Return (x, y) of the center of cell containing provided text 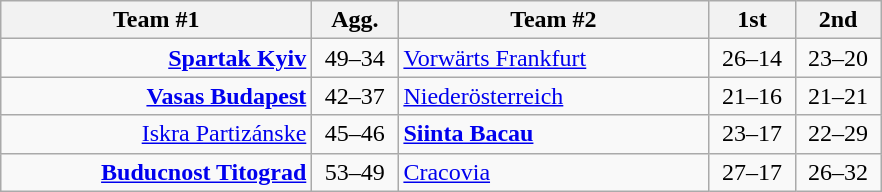
Vorwärts Frankfurt (554, 58)
26–32 (838, 172)
22–29 (838, 134)
Team #2 (554, 20)
23–17 (752, 134)
23–20 (838, 58)
21–21 (838, 96)
Iskra Partizánske (156, 134)
45–46 (355, 134)
Cracovia (554, 172)
Agg. (355, 20)
Vasas Budapest (156, 96)
27–17 (752, 172)
42–37 (355, 96)
Team #1 (156, 20)
49–34 (355, 58)
Spartak Kyiv (156, 58)
Siinta Bacau (554, 134)
Niederösterreich (554, 96)
Buducnost Titograd (156, 172)
1st (752, 20)
21–16 (752, 96)
26–14 (752, 58)
2nd (838, 20)
53–49 (355, 172)
